For the text-containing cell, return its midpoint in (x, y) coordinate format. 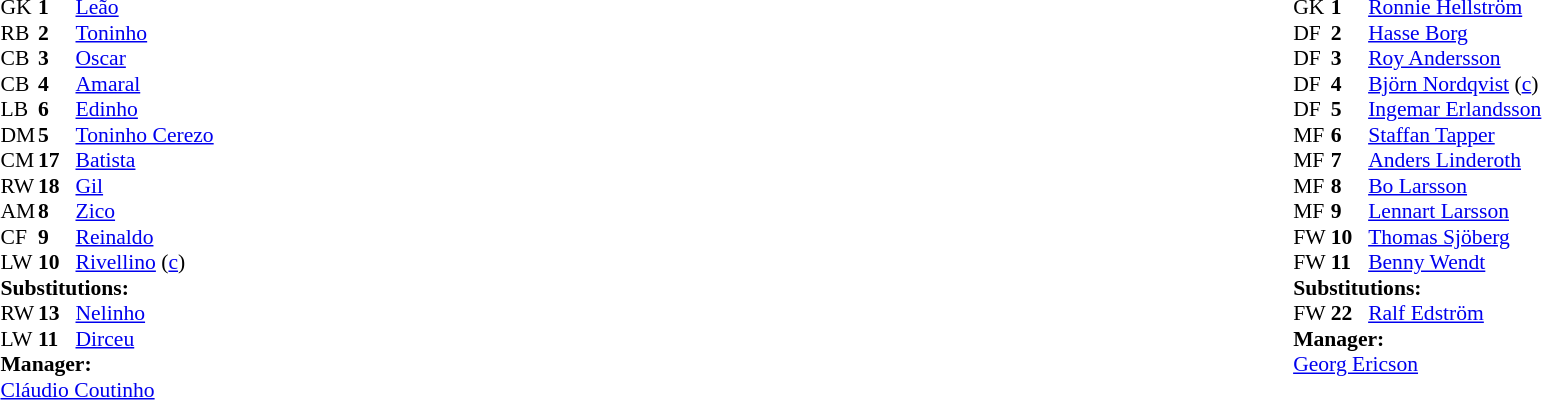
Hasse Borg (1454, 33)
Thomas Sjöberg (1454, 237)
Björn Nordqvist (c) (1454, 84)
AM (19, 211)
CF (19, 237)
Nelinho (145, 313)
LB (19, 109)
RB (19, 33)
Ralf Edström (1454, 313)
Dirceu (145, 339)
CM (19, 161)
7 (1350, 161)
Toninho Cerezo (145, 135)
Edinho (145, 109)
22 (1350, 313)
Benny Wendt (1454, 263)
Gil (145, 186)
Staffan Tapper (1454, 135)
Anders Linderoth (1454, 161)
18 (57, 186)
Roy Andersson (1454, 59)
Toninho (145, 33)
Rivellino (c) (145, 263)
DM (19, 135)
Oscar (145, 59)
Zico (145, 211)
Bo Larsson (1454, 186)
Amaral (145, 84)
Georg Ericson (1417, 365)
Batista (145, 161)
Reinaldo (145, 237)
13 (57, 313)
Lennart Larsson (1454, 211)
Ingemar Erlandsson (1454, 109)
17 (57, 161)
